Output the (X, Y) coordinate of the center of the cell containing the given text.  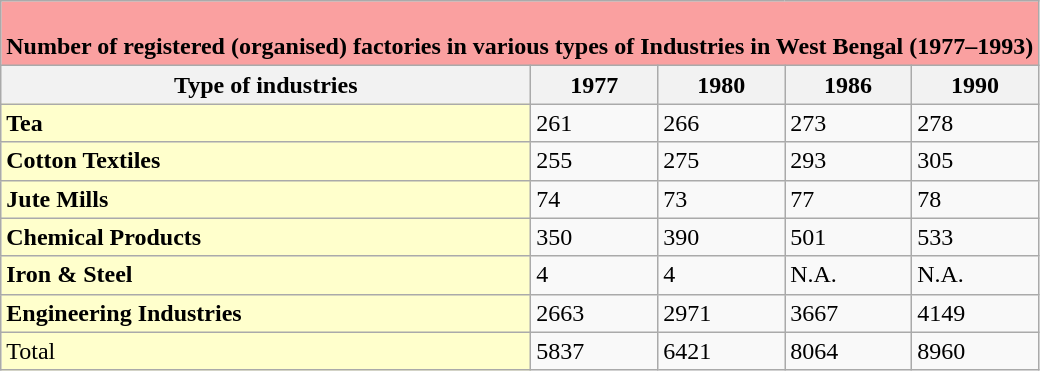
275 (722, 161)
305 (976, 161)
1986 (848, 85)
266 (722, 123)
501 (848, 237)
4149 (976, 313)
8960 (976, 351)
1977 (594, 85)
255 (594, 161)
74 (594, 199)
273 (848, 123)
2663 (594, 313)
Total (266, 351)
Iron & Steel (266, 275)
Jute Mills (266, 199)
Engineering Industries (266, 313)
Tea (266, 123)
293 (848, 161)
5837 (594, 351)
3667 (848, 313)
278 (976, 123)
77 (848, 199)
Number of registered (organised) factories in various types of Industries in West Bengal (1977–1993) (520, 34)
1980 (722, 85)
350 (594, 237)
Type of industries (266, 85)
Chemical Products (266, 237)
73 (722, 199)
1990 (976, 85)
6421 (722, 351)
533 (976, 237)
Cotton Textiles (266, 161)
261 (594, 123)
8064 (848, 351)
2971 (722, 313)
78 (976, 199)
390 (722, 237)
